Provide the [x, y] coordinate of the cell's center where the given text is located.  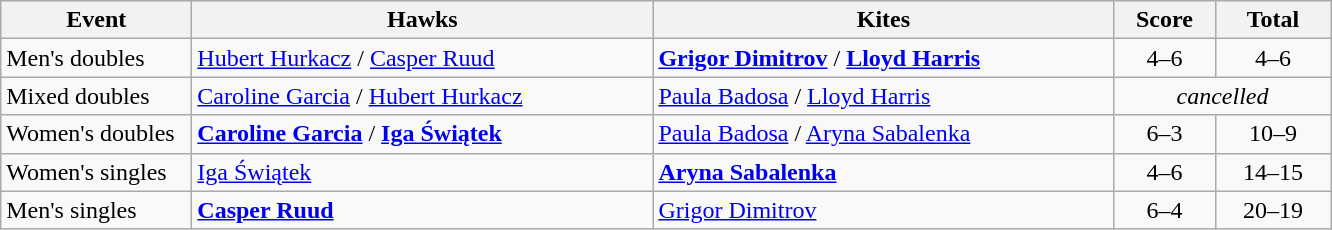
20–19 [1273, 210]
Mixed doubles [96, 96]
Iga Świątek [422, 172]
6–4 [1164, 210]
Total [1273, 20]
Men's doubles [96, 58]
Women's doubles [96, 134]
Kites [884, 20]
10–9 [1273, 134]
Hawks [422, 20]
Aryna Sabalenka [884, 172]
Caroline Garcia / Iga Świątek [422, 134]
Men's singles [96, 210]
Event [96, 20]
Hubert Hurkacz / Casper Ruud [422, 58]
Paula Badosa / Aryna Sabalenka [884, 134]
cancelled [1222, 96]
Caroline Garcia / Hubert Hurkacz [422, 96]
Women's singles [96, 172]
Grigor Dimitrov / Lloyd Harris [884, 58]
Paula Badosa / Lloyd Harris [884, 96]
14–15 [1273, 172]
Score [1164, 20]
Casper Ruud [422, 210]
Grigor Dimitrov [884, 210]
6–3 [1164, 134]
